Extract the (X, Y) coordinate from the center of the cell holding the provided text.  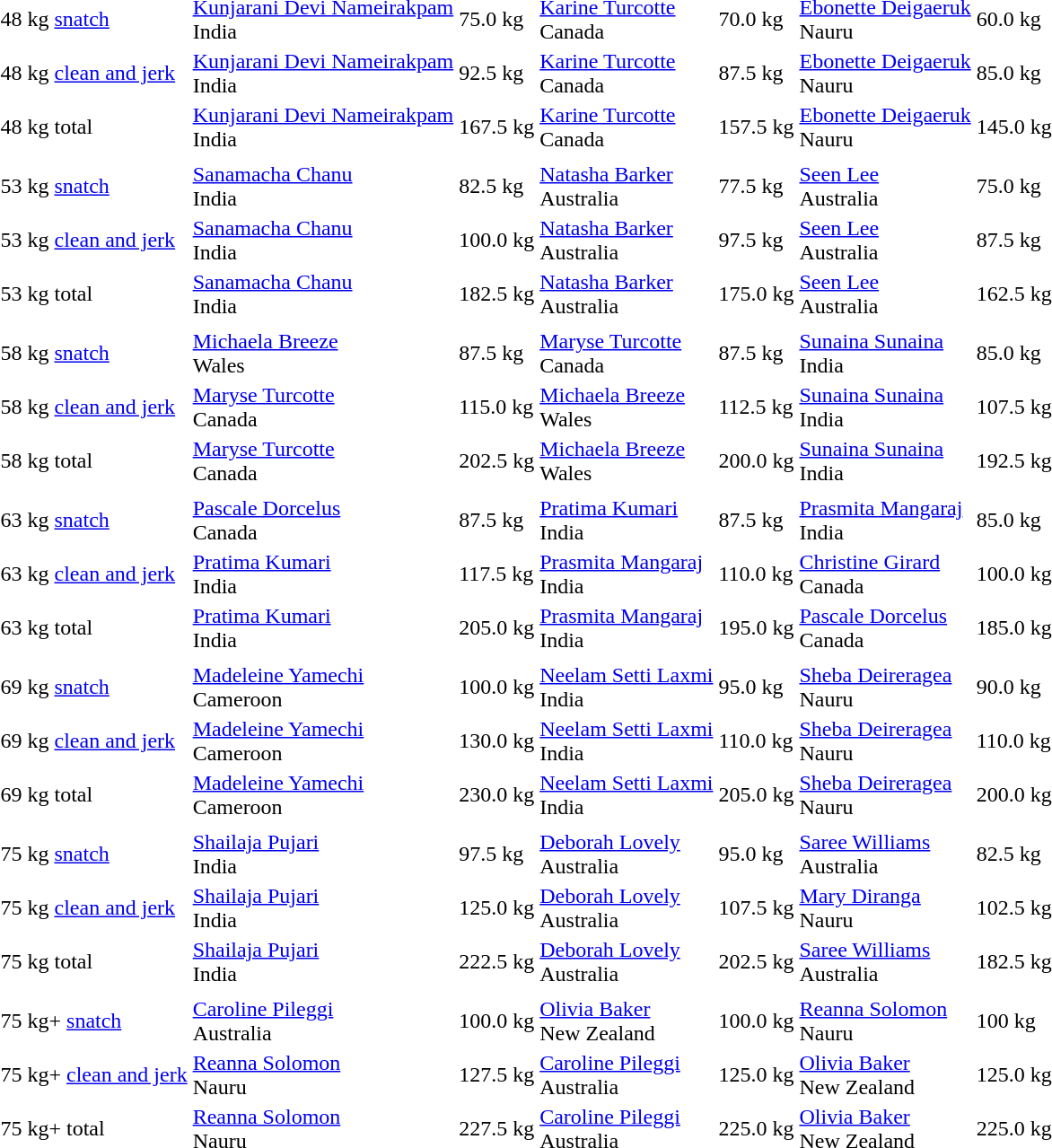
77.5 kg (756, 187)
182.5 kg (497, 294)
130.0 kg (497, 741)
200.0 kg (756, 461)
167.5 kg (497, 127)
157.5 kg (756, 127)
92.5 kg (497, 74)
127.5 kg (497, 1075)
107.5 kg (756, 908)
112.5 kg (756, 407)
Mary Diranga Nauru (885, 908)
195.0 kg (756, 628)
230.0 kg (497, 795)
175.0 kg (756, 294)
82.5 kg (497, 187)
117.5 kg (497, 574)
222.5 kg (497, 962)
Christine Girard Canada (885, 574)
115.0 kg (497, 407)
